Pinpoint the cell where the given text exists, returning its (X, Y) midpoint coordinate. 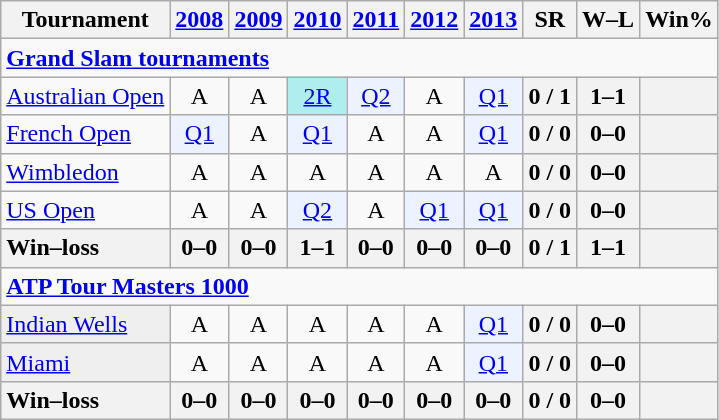
ATP Tour Masters 1000 (360, 286)
2R (318, 96)
Grand Slam tournaments (360, 58)
French Open (86, 134)
Australian Open (86, 96)
Miami (86, 362)
Wimbledon (86, 172)
2013 (494, 20)
Indian Wells (86, 324)
W–L (608, 20)
SR (550, 20)
US Open (86, 210)
2011 (376, 20)
2008 (200, 20)
Win% (680, 20)
2012 (434, 20)
2010 (318, 20)
2009 (258, 20)
Tournament (86, 20)
